Output the (x, y) coordinate of the center of the cell containing the given text.  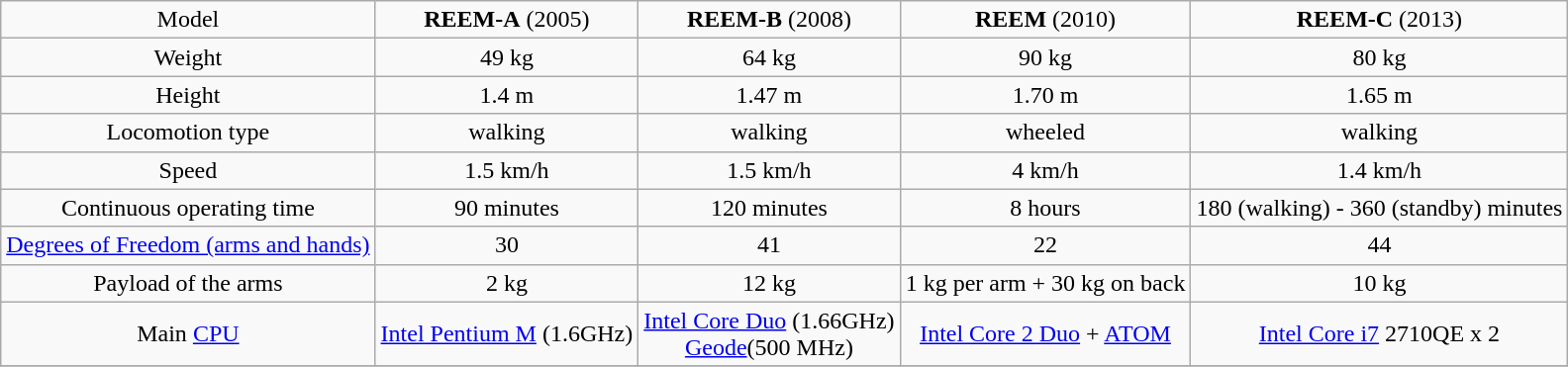
10 kg (1380, 283)
Main CPU (188, 334)
80 kg (1380, 57)
90 kg (1045, 57)
12 kg (769, 283)
1.65 m (1380, 95)
2 kg (507, 283)
Locomotion type (188, 133)
22 (1045, 245)
120 minutes (769, 208)
REEM-C (2013) (1380, 20)
Weight (188, 57)
Intel Core Duo (1.66GHz)Geode(500 MHz) (769, 334)
Degrees of Freedom (arms and hands) (188, 245)
wheeled (1045, 133)
8 hours (1045, 208)
1.4 m (507, 95)
Continuous operating time (188, 208)
1.47 m (769, 95)
49 kg (507, 57)
1.70 m (1045, 95)
1 kg per arm + 30 kg on back (1045, 283)
REEM-B (2008) (769, 20)
Intel Core 2 Duo + ATOM (1045, 334)
64 kg (769, 57)
REEM-A (2005) (507, 20)
180 (walking) - 360 (standby) minutes (1380, 208)
REEM (2010) (1045, 20)
Intel Core i7 2710QE x 2 (1380, 334)
Model (188, 20)
44 (1380, 245)
Speed (188, 170)
1.4 km/h (1380, 170)
30 (507, 245)
4 km/h (1045, 170)
Height (188, 95)
90 minutes (507, 208)
Payload of the arms (188, 283)
41 (769, 245)
Intel Pentium M (1.6GHz) (507, 334)
